Pinpoint the cell where the given text exists, returning its [x, y] midpoint coordinate. 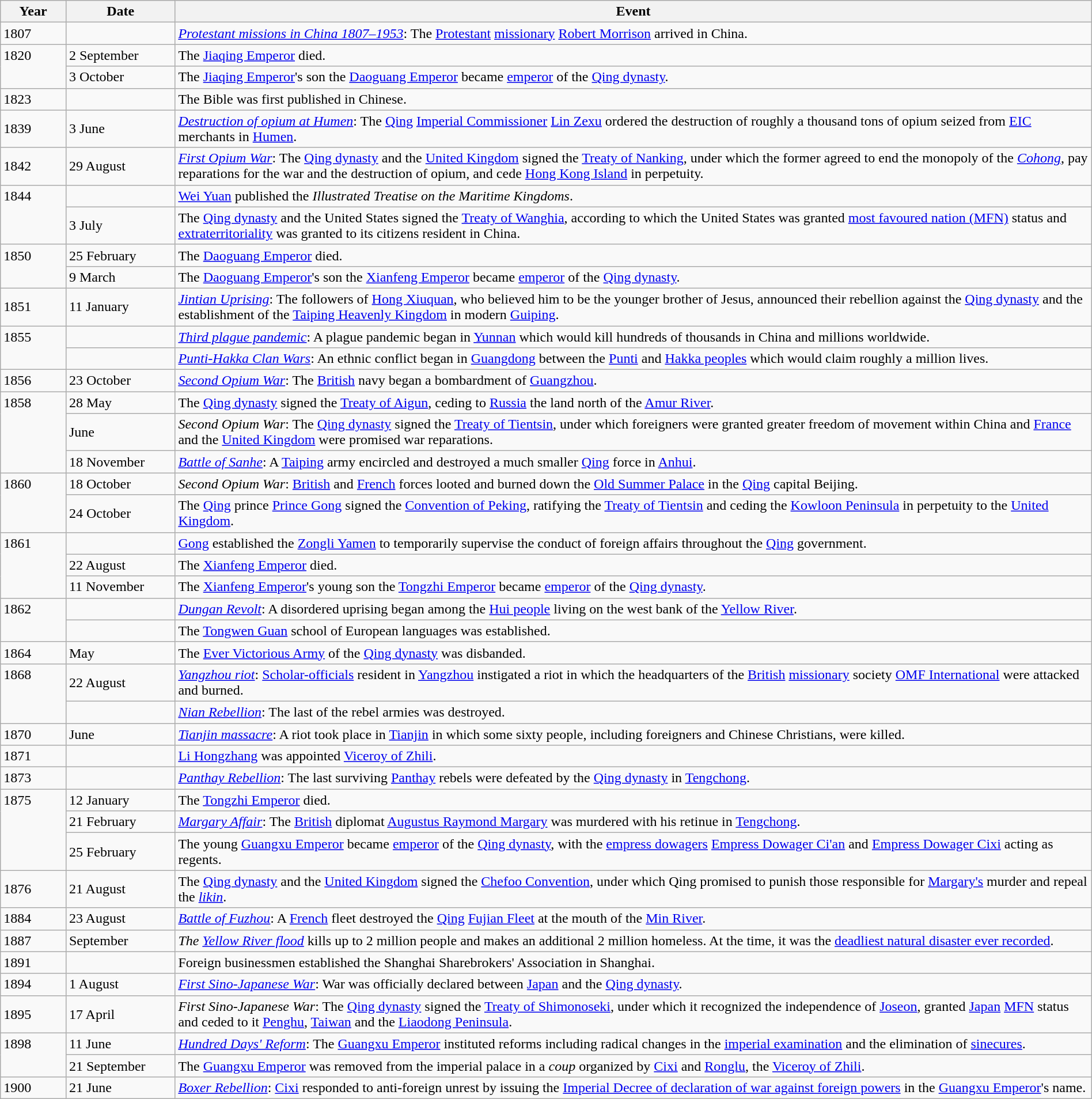
Nian Rebellion: The last of the rebel armies was destroyed. [634, 712]
1887 [33, 941]
18 November [120, 462]
1807 [33, 33]
23 August [120, 919]
1875 [33, 829]
1856 [33, 381]
The Ever Victorious Army of the Qing dynasty was disbanded. [634, 653]
Wei Yuan published the Illustrated Treatise on the Maritime Kingdoms. [634, 196]
Li Hongzhang was appointed Viceroy of Zhili. [634, 756]
1864 [33, 653]
1844 [33, 214]
1891 [33, 962]
1873 [33, 778]
The Guangxu Emperor was removed from the imperial palace in a coup organized by Cixi and Ronglu, the Viceroy of Zhili. [634, 1066]
1862 [33, 620]
September [120, 941]
Second Opium War: British and French forces looted and burned down the Old Summer Palace in the Qing capital Beijing. [634, 484]
Protestant missions in China 1807–1953: The Protestant missionary Robert Morrison arrived in China. [634, 33]
Margary Affair: The British diplomat Augustus Raymond Margary was murdered with his retinue in Tengchong. [634, 822]
1839 [33, 129]
2 September [120, 55]
The Bible was first published in Chinese. [634, 99]
1876 [33, 889]
1823 [33, 99]
1860 [33, 502]
The Xianfeng Emperor died. [634, 565]
1855 [33, 348]
Gong established the Zongli Yamen to temporarily supervise the conduct of foreign affairs throughout the Qing government. [634, 543]
24 October [120, 514]
1861 [33, 565]
Date [120, 12]
The Jiaqing Emperor's son the Daoguang Emperor became emperor of the Qing dynasty. [634, 77]
1898 [33, 1055]
Second Opium War: The British navy began a bombardment of Guangzhou. [634, 381]
1895 [33, 1014]
1870 [33, 734]
The Tongzhi Emperor died. [634, 800]
The Jiaqing Emperor died. [634, 55]
Foreign businessmen established the Shanghai Sharebrokers' Association in Shanghai. [634, 962]
1900 [33, 1087]
1842 [33, 166]
Battle of Sanhe: A Taiping army encircled and destroyed a much smaller Qing force in Anhui. [634, 462]
1851 [33, 306]
Dungan Revolt: A disordered uprising began among the Hui people living on the west bank of the Yellow River. [634, 609]
Third plague pandemic: A plague pandemic began in Yunnan which would kill hundreds of thousands in China and millions worldwide. [634, 337]
3 June [120, 129]
Battle of Fuzhou: A French fleet destroyed the Qing Fujian Fleet at the mouth of the Min River. [634, 919]
The Daoguang Emperor's son the Xianfeng Emperor became emperor of the Qing dynasty. [634, 277]
The Xianfeng Emperor's young son the Tongzhi Emperor became emperor of the Qing dynasty. [634, 587]
28 May [120, 403]
3 October [120, 77]
1850 [33, 266]
23 October [120, 381]
1868 [33, 693]
May [120, 653]
21 September [120, 1066]
3 July [120, 226]
18 October [120, 484]
Punti-Hakka Clan Wars: An ethnic conflict began in Guangdong between the Punti and Hakka peoples which would claim roughly a million lives. [634, 359]
Year [33, 12]
21 June [120, 1087]
Event [634, 12]
11 January [120, 306]
The Daoguang Emperor died. [634, 255]
1894 [33, 984]
The Tongwen Guan school of European languages was established. [634, 631]
Hundred Days' Reform: The Guangxu Emperor instituted reforms including radical changes in the imperial examination and the elimination of sinecures. [634, 1044]
1820 [33, 66]
First Sino-Japanese War: War was officially declared between Japan and the Qing dynasty. [634, 984]
1871 [33, 756]
Tianjin massacre: A riot took place in Tianjin in which some sixty people, including foreigners and Chinese Christians, were killed. [634, 734]
9 March [120, 277]
21 February [120, 822]
11 June [120, 1044]
29 August [120, 166]
The Qing dynasty signed the Treaty of Aigun, ceding to Russia the land north of the Amur River. [634, 403]
1858 [33, 432]
1884 [33, 919]
17 April [120, 1014]
1 August [120, 984]
Panthay Rebellion: The last surviving Panthay rebels were defeated by the Qing dynasty in Tengchong. [634, 778]
12 January [120, 800]
21 August [120, 889]
11 November [120, 587]
